Return the (X, Y) coordinate for the center point of the cell that contains the specified text.  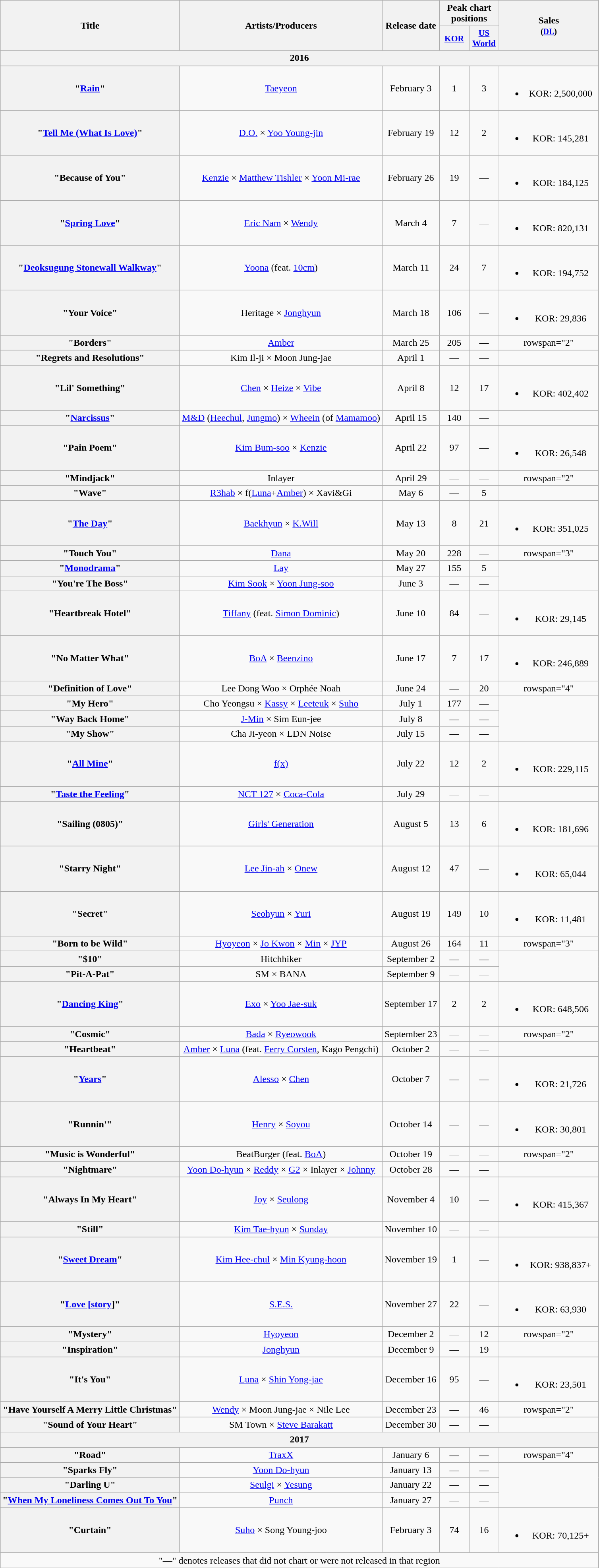
KOR: 246,889 (549, 658)
Heritage × Jonghyun (281, 312)
R3hab × f(Luna+Amber) × Xavi&Gi (281, 493)
December 9 (411, 1349)
Cho Yeongsu × Kassy × Leeteuk × Suho (281, 703)
KOR: 820,131 (549, 223)
"Deoksugung Stonewall Walkway" (90, 268)
Eric Nam × Wendy (281, 223)
September 2 (411, 959)
July 8 (411, 718)
22 (454, 1304)
"Monodrama" (90, 568)
"Taste the Feeling" (90, 794)
KOR: 402,402 (549, 388)
"Dancing King" (90, 1004)
M&D (Heechul, Jungmo) × Wheein (of Mamamoo) (281, 418)
May 27 (411, 568)
140 (454, 418)
Peak chartpositions (469, 14)
SM Town × Steve Barakatt (281, 1425)
July 29 (411, 794)
March 25 (411, 343)
KOR: 194,752 (549, 268)
Jonghyun (281, 1349)
"Borders" (90, 343)
"Touch You" (90, 553)
"Narcissus" (90, 418)
"Love [story]" (90, 1304)
"Regrets and Resolutions" (90, 358)
Henry × Soyou (281, 1124)
June 17 (411, 658)
April 22 (411, 448)
"Rain" (90, 88)
"Inspiration" (90, 1349)
KOR: 70,125+ (549, 1530)
November 4 (411, 1199)
KOR: 2,500,000 (549, 88)
KOR: 11,481 (549, 914)
August 19 (411, 914)
Kim Sook × Yoon Jung-soo (281, 583)
Baekhyun × K.Will (281, 523)
"Runnin'" (90, 1124)
"Nightmare" (90, 1169)
"Cosmic" (90, 1034)
October 19 (411, 1154)
"$10" (90, 959)
Luna × Shin Yong-jae (281, 1380)
J-Min × Sim Eun-jee (281, 718)
KOR: 184,125 (549, 178)
D.O. × Yoo Young-jin (281, 133)
Sales (DL) (549, 25)
October 28 (411, 1169)
KOR: 415,367 (549, 1199)
164 (454, 944)
January 27 (411, 1500)
Girls' Generation (281, 824)
106 (454, 312)
"Darling U" (90, 1485)
April 15 (411, 418)
KOR: 351,025 (549, 523)
October 14 (411, 1124)
KOR: 23,501 (549, 1380)
"Have Yourself A Merry Little Christmas" (90, 1409)
KOR: 21,726 (549, 1079)
May 6 (411, 493)
Yoona (feat. 10cm) (281, 268)
"Pit-A-Pat" (90, 974)
Hyoyeon × Jo Kwon × Min × JYP (281, 944)
December 2 (411, 1334)
Seohyun × Yuri (281, 914)
"Sound of Your Heart" (90, 1425)
Release date (411, 25)
February 26 (411, 178)
"Lil' Something" (90, 388)
November 10 (411, 1229)
August 12 (411, 869)
September 9 (411, 974)
"My Show" (90, 734)
December 16 (411, 1380)
"Curtain" (90, 1530)
Punch (281, 1500)
Wendy × Moon Jung-jae × Nile Lee (281, 1409)
Hyoyeon (281, 1334)
"Road" (90, 1455)
KOR: 29,836 (549, 312)
"Born to be Wild" (90, 944)
July 1 (411, 703)
USWorld (484, 38)
"Wave" (90, 493)
"Still" (90, 1229)
Alesso × Chen (281, 1079)
13 (454, 824)
Exo × Yoo Jae-suk (281, 1004)
Kim Il-ji × Moon Jung-jae (281, 358)
"No Matter What" (90, 658)
October 2 (411, 1049)
8 (454, 523)
KOR: 30,801 (549, 1124)
84 (454, 614)
"Always In My Heart" (90, 1199)
December 23 (411, 1409)
June 10 (411, 614)
Yoon Do-hyun (281, 1470)
Taeyeon (281, 88)
Cha Ji-yeon × LDN Noise (281, 734)
KOR: 29,145 (549, 614)
Joy × Seulong (281, 1199)
Hitchhiker (281, 959)
"Starry Night" (90, 869)
Seulgi × Yesung (281, 1485)
"Your Voice" (90, 312)
November 19 (411, 1259)
"Sparks Fly" (90, 1470)
"Mindjack" (90, 478)
KOR: 63,930 (549, 1304)
205 (454, 343)
"Secret" (90, 914)
"My Hero" (90, 703)
24 (454, 268)
KOR: 145,281 (549, 133)
June 3 (411, 583)
March 11 (411, 268)
Artists/Producers (281, 25)
20 (484, 688)
Dana (281, 553)
Amber (281, 343)
July 15 (411, 734)
Suho × Song Young-joo (281, 1530)
228 (454, 553)
Lay (281, 568)
21 (484, 523)
KOR: 648,506 (549, 1004)
47 (454, 869)
"When My Loneliness Comes Out To You" (90, 1500)
March 18 (411, 312)
June 24 (411, 688)
July 22 (411, 764)
"Definition of Love" (90, 688)
BoA × Beenzino (281, 658)
Lee Dong Woo × Orphée Noah (281, 688)
February 19 (411, 133)
74 (454, 1530)
December 30 (411, 1425)
149 (454, 914)
"Mystery" (90, 1334)
"It's You" (90, 1380)
Yoon Do-hyun × Reddy × G2 × Inlayer × Johnny (281, 1169)
March 4 (411, 223)
3 (484, 88)
"You're The Boss" (90, 583)
"Years" (90, 1079)
KOR: 26,548 (549, 448)
May 13 (411, 523)
"Pain Poem" (90, 448)
Chen × Heize × Vibe (281, 388)
"Way Back Home" (90, 718)
November 27 (411, 1304)
Kim Hee-chul × Min Kyung-hoon (281, 1259)
2016 (299, 58)
January 22 (411, 1485)
Kim Tae-hyun × Sunday (281, 1229)
April 1 (411, 358)
Title (90, 25)
SM × BANA (281, 974)
6 (484, 824)
16 (484, 1530)
Inlayer (281, 478)
Lee Jin-ah × Onew (281, 869)
October 7 (411, 1079)
August 26 (411, 944)
January 6 (411, 1455)
"Sweet Dream" (90, 1259)
NCT 127 × Coca-Cola (281, 794)
"—" denotes releases that did not chart or were not released in that region (299, 1560)
"Sailing (0805)" (90, 824)
"Tell Me (What Is Love)" (90, 133)
September 17 (411, 1004)
Bada × Ryeowook (281, 1034)
95 (454, 1380)
April 8 (411, 388)
"Heartbeat" (90, 1049)
TraxX (281, 1455)
Amber × Luna (feat. Ferry Corsten, Kago Pengchi) (281, 1049)
S.E.S. (281, 1304)
Kenzie × Matthew Tishler × Yoon Mi-rae (281, 178)
177 (454, 703)
2017 (299, 1440)
46 (484, 1409)
September 23 (411, 1034)
Tiffany (feat. Simon Dominic) (281, 614)
Kim Bum-soo × Kenzie (281, 448)
"Music is Wonderful" (90, 1154)
BeatBurger (feat. BoA) (281, 1154)
KOR: 938,837+ (549, 1259)
KOR: 65,044 (549, 869)
"Because of You" (90, 178)
August 5 (411, 824)
"The Day" (90, 523)
April 29 (411, 478)
KOR: 181,696 (549, 824)
"All Mine" (90, 764)
155 (454, 568)
"Heartbreak Hotel" (90, 614)
f(x) (281, 764)
11 (484, 944)
KOR (454, 38)
January 13 (411, 1470)
May 20 (411, 553)
"Spring Love" (90, 223)
97 (454, 448)
KOR: 229,115 (549, 764)
